Determine the (X, Y) coordinate at the center of the cell enclosing the given text.  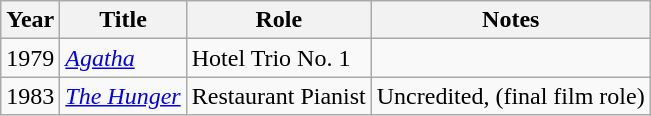
Title (123, 20)
Uncredited, (final film role) (510, 96)
Hotel Trio No. 1 (278, 58)
1979 (30, 58)
Agatha (123, 58)
1983 (30, 96)
Year (30, 20)
Role (278, 20)
Notes (510, 20)
The Hunger (123, 96)
Restaurant Pianist (278, 96)
